Extract the [X, Y] coordinate from the center of the cell holding the provided text.  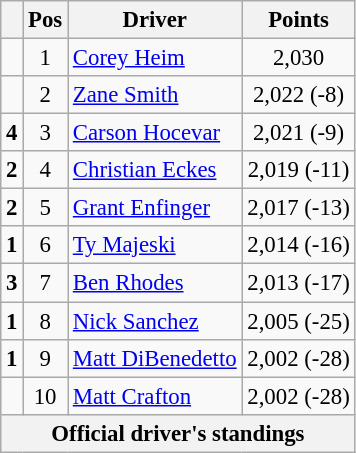
Points [298, 20]
2,030 [298, 58]
Christian Eckes [155, 170]
2,021 (-9) [298, 133]
Carson Hocevar [155, 133]
2,013 (-17) [298, 283]
2,019 (-11) [298, 170]
2,005 (-25) [298, 321]
8 [46, 321]
Zane Smith [155, 95]
2,022 (-8) [298, 95]
10 [46, 396]
Pos [46, 20]
Grant Enfinger [155, 208]
Matt Crafton [155, 396]
Ty Majeski [155, 245]
2,014 (-16) [298, 245]
Matt DiBenedetto [155, 358]
5 [46, 208]
Corey Heim [155, 58]
Nick Sanchez [155, 321]
Driver [155, 20]
7 [46, 283]
9 [46, 358]
Ben Rhodes [155, 283]
2,017 (-13) [298, 208]
6 [46, 245]
Official driver's standings [178, 433]
